Return the (X, Y) coordinate for the center point of the cell that contains the specified text.  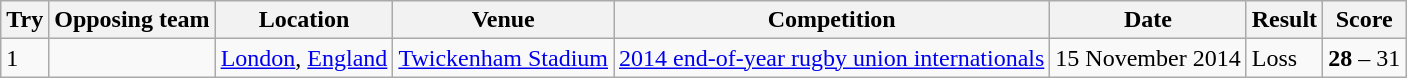
Venue (504, 20)
2014 end-of-year rugby union internationals (832, 58)
Date (1148, 20)
Location (304, 20)
1 (25, 58)
Score (1364, 20)
Opposing team (132, 20)
28 – 31 (1364, 58)
Twickenham Stadium (504, 58)
Competition (832, 20)
Try (25, 20)
London, England (304, 58)
Result (1284, 20)
Loss (1284, 58)
15 November 2014 (1148, 58)
